Provide the [x, y] coordinate of the cell's center where the given text is located.  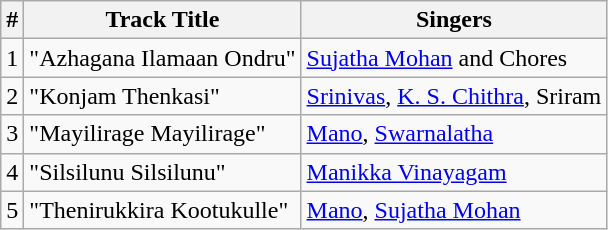
Mano, Swarnalatha [454, 134]
"Silsilunu Silsilunu" [162, 172]
Sujatha Mohan and Chores [454, 58]
"Thenirukkira Kootukulle" [162, 210]
"Mayilirage Mayilirage" [162, 134]
5 [12, 210]
"Konjam Thenkasi" [162, 96]
Track Title [162, 20]
Manikka Vinayagam [454, 172]
Srinivas, K. S. Chithra, Sriram [454, 96]
2 [12, 96]
# [12, 20]
Mano, Sujatha Mohan [454, 210]
Singers [454, 20]
4 [12, 172]
"Azhagana Ilamaan Ondru" [162, 58]
1 [12, 58]
3 [12, 134]
